Return the (x, y) coordinate for the center point of the cell that contains the specified text.  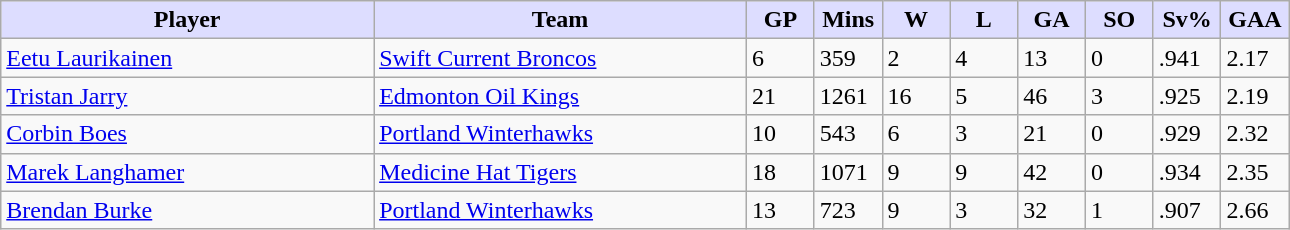
Eetu Laurikainen (188, 58)
5 (984, 96)
GP (780, 20)
Medicine Hat Tigers (560, 172)
1 (1119, 210)
Tristan Jarry (188, 96)
2.32 (1255, 134)
.941 (1187, 58)
GA (1052, 20)
GAA (1255, 20)
Mins (848, 20)
42 (1052, 172)
543 (848, 134)
16 (916, 96)
.925 (1187, 96)
L (984, 20)
723 (848, 210)
Brendan Burke (188, 210)
10 (780, 134)
Marek Langhamer (188, 172)
359 (848, 58)
.907 (1187, 210)
Corbin Boes (188, 134)
2.17 (1255, 58)
1071 (848, 172)
4 (984, 58)
32 (1052, 210)
2 (916, 58)
Edmonton Oil Kings (560, 96)
Player (188, 20)
1261 (848, 96)
.929 (1187, 134)
18 (780, 172)
Sv% (1187, 20)
Team (560, 20)
2.66 (1255, 210)
2.35 (1255, 172)
SO (1119, 20)
46 (1052, 96)
W (916, 20)
.934 (1187, 172)
2.19 (1255, 96)
Swift Current Broncos (560, 58)
